Determine the (X, Y) coordinate at the center of the cell enclosing the given text.  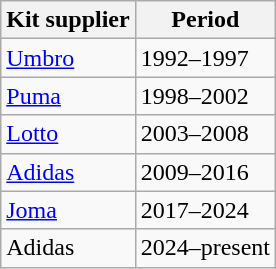
Kit supplier (68, 20)
2017–2024 (205, 210)
2003–2008 (205, 134)
Umbro (68, 58)
1992–1997 (205, 58)
Period (205, 20)
2024–present (205, 248)
2009–2016 (205, 172)
1998–2002 (205, 96)
Joma (68, 210)
Puma (68, 96)
Lotto (68, 134)
